Scan for the cell matching the given text and deliver its (x, y) coordinate at center. 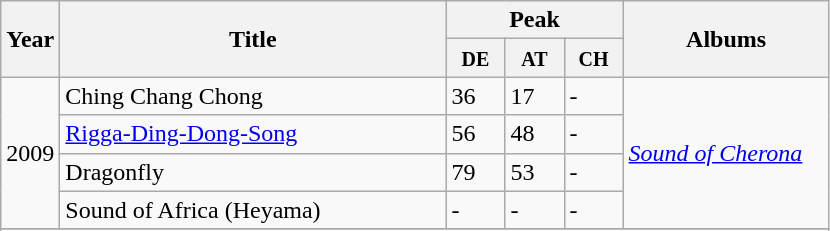
48 (534, 134)
AT (534, 58)
56 (476, 134)
Rigga-Ding-Dong-Song (253, 134)
DE (476, 58)
CH (594, 58)
79 (476, 172)
Peak (534, 20)
Dragonfly (253, 172)
53 (534, 172)
Sound of Africa (Heyama) (253, 210)
Title (253, 39)
Albums (726, 39)
17 (534, 96)
2009 (30, 153)
Year (30, 39)
36 (476, 96)
Ching Chang Chong (253, 96)
Sound of Cherona (726, 153)
